Return [X, Y] of the center of cell containing provided text 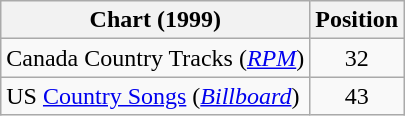
Position [357, 20]
32 [357, 58]
US Country Songs (Billboard) [156, 96]
Canada Country Tracks (RPM) [156, 58]
43 [357, 96]
Chart (1999) [156, 20]
